For the text-containing cell, return its midpoint in [x, y] coordinate format. 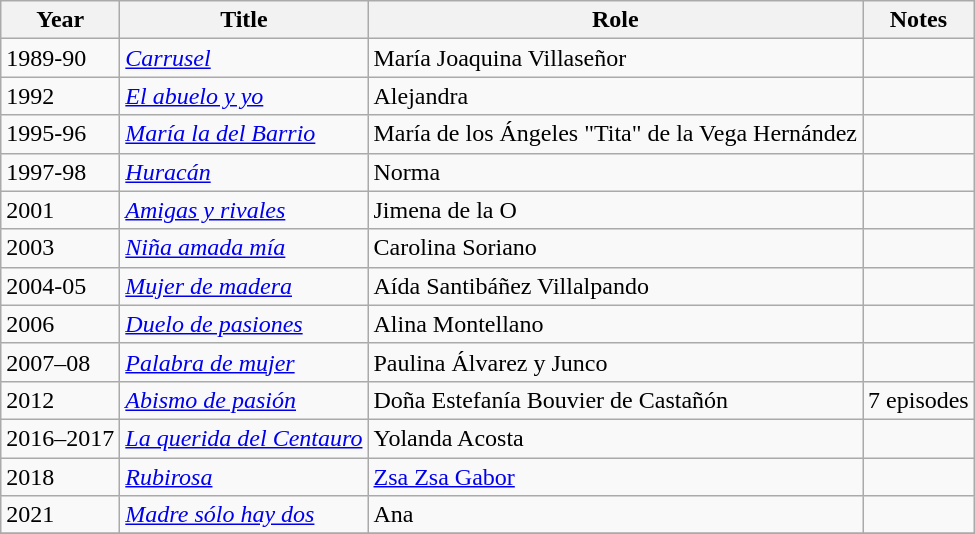
Alina Montellano [616, 324]
7 episodes [919, 400]
Huracán [244, 172]
2018 [60, 477]
Duelo de pasiones [244, 324]
La querida del Centauro [244, 438]
Rubirosa [244, 477]
Alejandra [616, 96]
Madre sólo hay dos [244, 515]
María de los Ángeles "Tita" de la Vega Hernández [616, 134]
Notes [919, 20]
2007–08 [60, 362]
Doña Estefanía Bouvier de Castañón [616, 400]
Mujer de madera [244, 286]
Role [616, 20]
El abuelo y yo [244, 96]
Carolina Soriano [616, 248]
1992 [60, 96]
Aída Santibáñez Villalpando [616, 286]
1989-90 [60, 58]
Norma [616, 172]
Zsa Zsa Gabor [616, 477]
María la del Barrio [244, 134]
1995-96 [60, 134]
Niña amada mía [244, 248]
Abismo de pasión [244, 400]
2016–2017 [60, 438]
Carrusel [244, 58]
Year [60, 20]
Amigas y rivales [244, 210]
2021 [60, 515]
2004-05 [60, 286]
Title [244, 20]
Paulina Álvarez y Junco [616, 362]
Yolanda Acosta [616, 438]
2001 [60, 210]
Palabra de mujer [244, 362]
1997-98 [60, 172]
Ana [616, 515]
2006 [60, 324]
2012 [60, 400]
Jimena de la O [616, 210]
2003 [60, 248]
María Joaquina Villaseñor [616, 58]
